For the text-containing cell, return its midpoint in (X, Y) coordinate format. 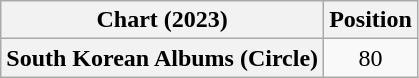
80 (371, 58)
South Korean Albums (Circle) (162, 58)
Position (371, 20)
Chart (2023) (162, 20)
